Provide the (X, Y) coordinate of the cell's center where the given text is located.  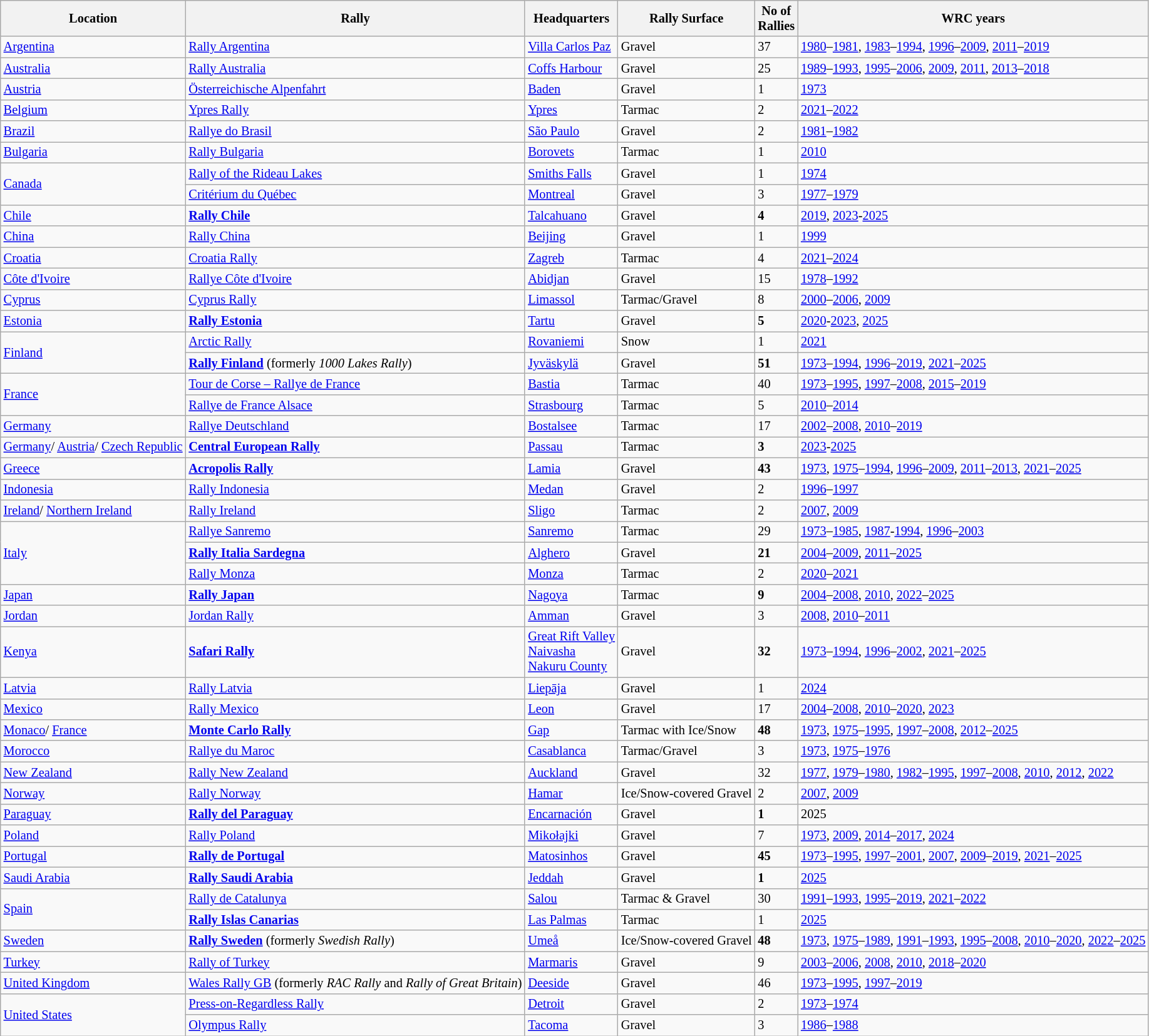
7 (776, 836)
Croatia Rally (355, 258)
46 (776, 983)
Tartu (571, 321)
Ypres Rally (355, 110)
Headquarters (571, 18)
Tarmac & Gravel (686, 899)
Greece (93, 468)
2019, 2023-2025 (973, 215)
30 (776, 899)
Coffs Harbour (571, 68)
Italy (93, 552)
Detroit (571, 1004)
Germany (93, 426)
Monza (571, 573)
Wales Rally GB (formerly RAC Rally and Rally of Great Britain) (355, 983)
Marmaris (571, 962)
2020–2021 (973, 573)
1977–1979 (973, 195)
1973–1994, 1996–2002, 2021–2025 (973, 652)
Umeå (571, 941)
Mikołajki (571, 836)
Deeside (571, 983)
1980–1981, 1983–1994, 1996–2009, 2011–2019 (973, 47)
Monte Carlo Rally (355, 730)
Rovaniemi (571, 342)
Borovets (571, 152)
Canada (93, 184)
Rally Australia (355, 68)
China (93, 237)
Rally Ireland (355, 510)
1973, 1975–1995, 1997–2008, 2012–2025 (973, 730)
WRC years (973, 18)
New Zealand (93, 772)
Rally del Paraguay (355, 814)
Cyprus (93, 300)
1973–1995, 1997–2001, 2007, 2009–2019, 2021–2025 (973, 856)
Bastia (571, 384)
Smiths Falls (571, 173)
2004–2008, 2010–2020, 2023 (973, 709)
2008, 2010–2011 (973, 616)
Finland (93, 352)
Alghero (571, 553)
Rally Argentina (355, 47)
1977, 1979–1980, 1982–1995, 1997–2008, 2010, 2012, 2022 (973, 772)
1973–1995, 1997–2019 (973, 983)
Montreal (571, 195)
Norway (93, 793)
8 (776, 300)
Matosinhos (571, 856)
Rally (355, 18)
United Kingdom (93, 983)
Hamar (571, 793)
Rally Latvia (355, 688)
45 (776, 856)
1973–1985, 1987-1994, 1996–2003 (973, 531)
Beijing (571, 237)
Leon (571, 709)
Amman (571, 616)
Jordan Rally (355, 616)
Rally Estonia (355, 321)
Rallye Deutschland (355, 426)
Ypres (571, 110)
Jeddah (571, 878)
Poland (93, 836)
Bostalsee (571, 426)
Snow (686, 342)
No ofRallies (776, 18)
Sanremo (571, 531)
Rally Italia Sardegna (355, 553)
Rally China (355, 237)
43 (776, 468)
Auckland (571, 772)
Nagoya (571, 595)
Spain (93, 909)
2020-2023, 2025 (973, 321)
1973, 2009, 2014–2017, 2024 (973, 836)
Rallye du Maroc (355, 751)
29 (776, 531)
Jyväskylä (571, 363)
Las Palmas (571, 920)
2004–2008, 2010, 2022–2025 (973, 595)
Strasbourg (571, 405)
Location (93, 18)
Central European Rally (355, 447)
21 (776, 553)
Rally Saudi Arabia (355, 878)
Rally de Portugal (355, 856)
Rallye Côte d'Ivoire (355, 279)
Rallye de France Alsace (355, 405)
Rally Mexico (355, 709)
Safari Rally (355, 652)
Gap (571, 730)
Rallye do Brasil (355, 131)
Rally Islas Canarias (355, 920)
37 (776, 47)
Rallye Sanremo (355, 531)
Indonesia (93, 490)
Lamia (571, 468)
Zagreb (571, 258)
Monaco/ France (93, 730)
Turkey (93, 962)
Rally Poland (355, 836)
Brazil (93, 131)
Critérium du Québec (355, 195)
Jordan (93, 616)
2021 (973, 342)
Rally Monza (355, 573)
Côte d'Ivoire (93, 279)
1973 (973, 89)
2021–2022 (973, 110)
Rally Bulgaria (355, 152)
Belgium (93, 110)
Portugal (93, 856)
2000–2006, 2009 (973, 300)
Salou (571, 899)
1989–1993, 1995–2006, 2009, 2011, 2013–2018 (973, 68)
2004–2009, 2011–2025 (973, 553)
Tour de Corse – Rallye de France (355, 384)
Rally New Zealand (355, 772)
United States (93, 1014)
Estonia (93, 321)
Rally Japan (355, 595)
Austria (93, 89)
Mexico (93, 709)
Casablanca (571, 751)
Tacoma (571, 1025)
51 (776, 363)
Bulgaria (93, 152)
Arctic Rally (355, 342)
Abidjan (571, 279)
France (93, 394)
1974 (973, 173)
Argentina (93, 47)
Olympus Rally (355, 1025)
Press-on-Regardless Rally (355, 1004)
1999 (973, 237)
Rally Chile (355, 215)
1996–1997 (973, 490)
Rally Surface (686, 18)
Tarmac with Ice/Snow (686, 730)
Cyprus Rally (355, 300)
Rally de Catalunya (355, 899)
Saudi Arabia (93, 878)
Rally of the Rideau Lakes (355, 173)
1973, 1975–1976 (973, 751)
Limassol (571, 300)
1981–1982 (973, 131)
Acropolis Rally (355, 468)
1973–1994, 1996–2019, 2021–2025 (973, 363)
2002–2008, 2010–2019 (973, 426)
Passau (571, 447)
Rally of Turkey (355, 962)
1986–1988 (973, 1025)
1973–1974 (973, 1004)
Rally Norway (355, 793)
15 (776, 279)
1978–1992 (973, 279)
Morocco (93, 751)
Sligo (571, 510)
Rally Finland (formerly 1000 Lakes Rally) (355, 363)
Germany/ Austria/ Czech Republic (93, 447)
Kenya (93, 652)
Encarnación (571, 814)
Baden (571, 89)
Medan (571, 490)
2003–2006, 2008, 2010, 2018–2020 (973, 962)
Chile (93, 215)
1973–1995, 1997–2008, 2015–2019 (973, 384)
2010 (973, 152)
2010–2014 (973, 405)
Rally Indonesia (355, 490)
2024 (973, 688)
1973, 1975–1994, 1996–2009, 2011–2013, 2021–2025 (973, 468)
1991–1993, 1995–2019, 2021–2022 (973, 899)
Sweden (93, 941)
São Paulo (571, 131)
Ireland/ Northern Ireland (93, 510)
2021–2024 (973, 258)
Österreichische Alpenfahrt (355, 89)
1973, 1975–1989, 1991–1993, 1995–2008, 2010–2020, 2022–2025 (973, 941)
Talcahuano (571, 215)
Liepāja (571, 688)
40 (776, 384)
Great Rift Valley Naivasha Nakuru County (571, 652)
Paraguay (93, 814)
Croatia (93, 258)
Villa Carlos Paz (571, 47)
2023-2025 (973, 447)
Latvia (93, 688)
Australia (93, 68)
25 (776, 68)
Japan (93, 595)
Rally Sweden (formerly Swedish Rally) (355, 941)
